From the cell containing the given text, extract its center point as [x, y] coordinate. 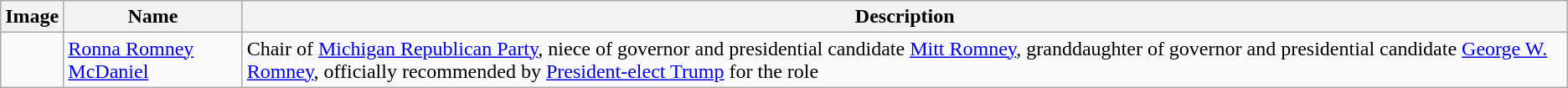
Image [32, 17]
Description [905, 17]
Name [152, 17]
Ronna Romney McDaniel [152, 60]
